Extract the (x, y) coordinate from the center of the cell holding the provided text.  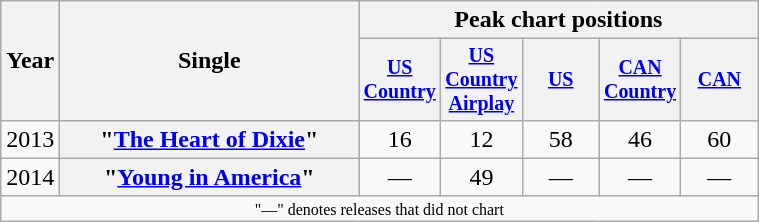
Year (30, 61)
US Country Airplay (482, 80)
Peak chart positions (558, 20)
12 (482, 139)
"The Heart of Dixie" (210, 139)
46 (640, 139)
49 (482, 177)
Single (210, 61)
US (560, 80)
60 (720, 139)
CAN Country (640, 80)
2013 (30, 139)
CAN (720, 80)
16 (400, 139)
"Young in America" (210, 177)
US Country (400, 80)
2014 (30, 177)
"—" denotes releases that did not chart (380, 208)
58 (560, 139)
